Capture the cell that displays the provided text and extract its [x, y] central coordinate. 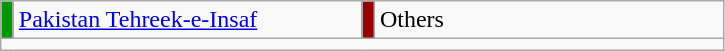
Pakistan Tehreek-e-Insaf [188, 20]
Others [548, 20]
